Provide the [x, y] coordinate of the cell's center where the given text is located.  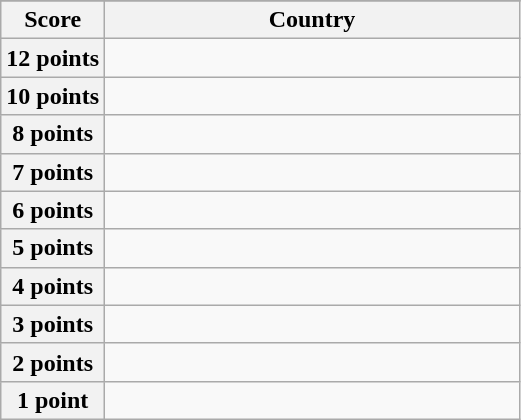
5 points [53, 248]
10 points [53, 96]
12 points [53, 58]
Country [312, 20]
8 points [53, 134]
2 points [53, 362]
6 points [53, 210]
4 points [53, 286]
1 point [53, 400]
3 points [53, 324]
Score [53, 20]
7 points [53, 172]
